Determine the [X, Y] coordinate at the center of the cell enclosing the given text.  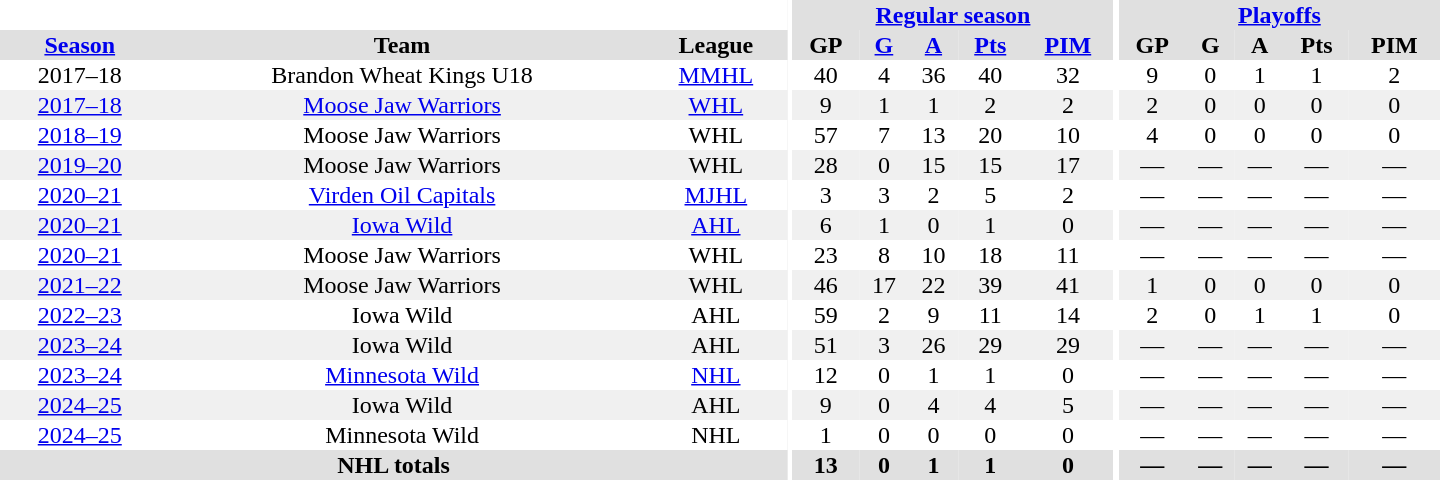
7 [884, 135]
2022–23 [80, 315]
6 [826, 225]
20 [990, 135]
18 [990, 255]
League [716, 45]
Season [80, 45]
8 [884, 255]
14 [1068, 315]
Virden Oil Capitals [402, 195]
22 [934, 285]
57 [826, 135]
MMHL [716, 75]
Brandon Wheat Kings U18 [402, 75]
NHL totals [394, 465]
Team [402, 45]
28 [826, 165]
12 [826, 375]
36 [934, 75]
26 [934, 345]
51 [826, 345]
2018–19 [80, 135]
2019–20 [80, 165]
23 [826, 255]
39 [990, 285]
2021–22 [80, 285]
32 [1068, 75]
41 [1068, 285]
46 [826, 285]
Regular season [954, 15]
Playoffs [1280, 15]
59 [826, 315]
MJHL [716, 195]
